Locate the cell with the specified text and output its [x, y] center coordinate. 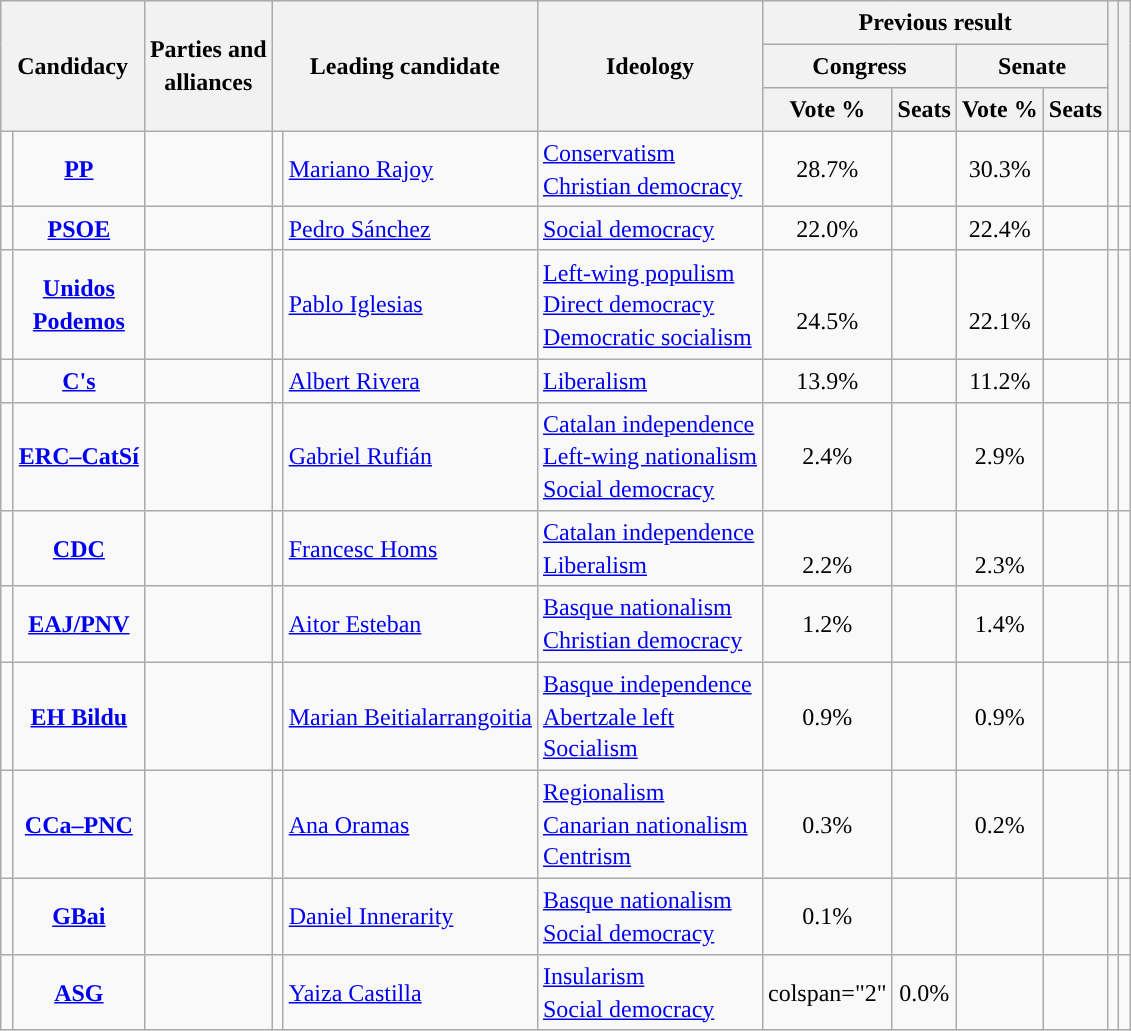
Aitor Esteban [410, 624]
Gabriel Rufián [410, 456]
2.9% [1000, 456]
Liberalism [650, 380]
13.9% [828, 380]
Basque nationalismSocial democracy [650, 916]
C's [78, 380]
EH Bildu [78, 716]
Pablo Iglesias [410, 304]
0.2% [1000, 824]
Basque nationalismChristian democracy [650, 624]
Leading candidate [404, 66]
1.4% [1000, 624]
24.5% [828, 304]
Catalan independenceLiberalism [650, 548]
0.0% [924, 992]
PSOE [78, 228]
11.2% [1000, 380]
Senate [1032, 66]
CDC [78, 548]
Left-wing populismDirect democracyDemocratic socialism [650, 304]
28.7% [828, 169]
Ana Oramas [410, 824]
Previous result [936, 22]
GBai [78, 916]
Ideology [650, 66]
2.2% [828, 548]
EAJ/PNV [78, 624]
0.3% [828, 824]
2.4% [828, 456]
CCa–PNC [78, 824]
Catalan independenceLeft-wing nationalismSocial democracy [650, 456]
Parties andalliances [208, 66]
PP [78, 169]
Mariano Rajoy [410, 169]
Basque independenceAbertzale leftSocialism [650, 716]
Social democracy [650, 228]
22.4% [1000, 228]
30.3% [1000, 169]
Marian Beitialarrangoitia [410, 716]
0.1% [828, 916]
Albert Rivera [410, 380]
1.2% [828, 624]
Francesc Homs [410, 548]
RegionalismCanarian nationalismCentrism [650, 824]
2.3% [1000, 548]
InsularismSocial democracy [650, 992]
UnidosPodemos [78, 304]
22.0% [828, 228]
22.1% [1000, 304]
Congress [860, 66]
Daniel Innerarity [410, 916]
ConservatismChristian democracy [650, 169]
Candidacy [73, 66]
colspan="2" [828, 992]
ASG [78, 992]
Pedro Sánchez [410, 228]
ERC–CatSí [78, 456]
Yaiza Castilla [410, 992]
